Scan for the cell matching the given text and deliver its [x, y] coordinate at center. 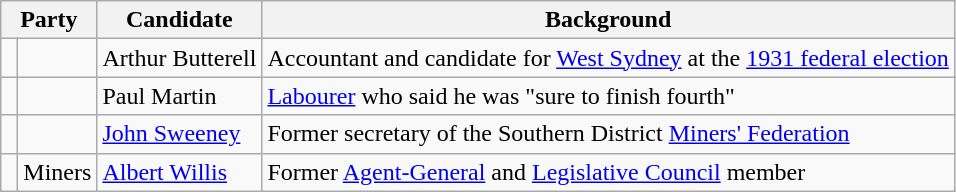
Labourer who said he was "sure to finish fourth" [608, 96]
Former Agent-General and Legislative Council member [608, 172]
Arthur Butterell [180, 58]
Paul Martin [180, 96]
Albert Willis [180, 172]
Miners [58, 172]
Background [608, 20]
John Sweeney [180, 134]
Accountant and candidate for West Sydney at the 1931 federal election [608, 58]
Party [49, 20]
Former secretary of the Southern District Miners' Federation [608, 134]
Candidate [180, 20]
